For the text-containing cell, return its midpoint in (x, y) coordinate format. 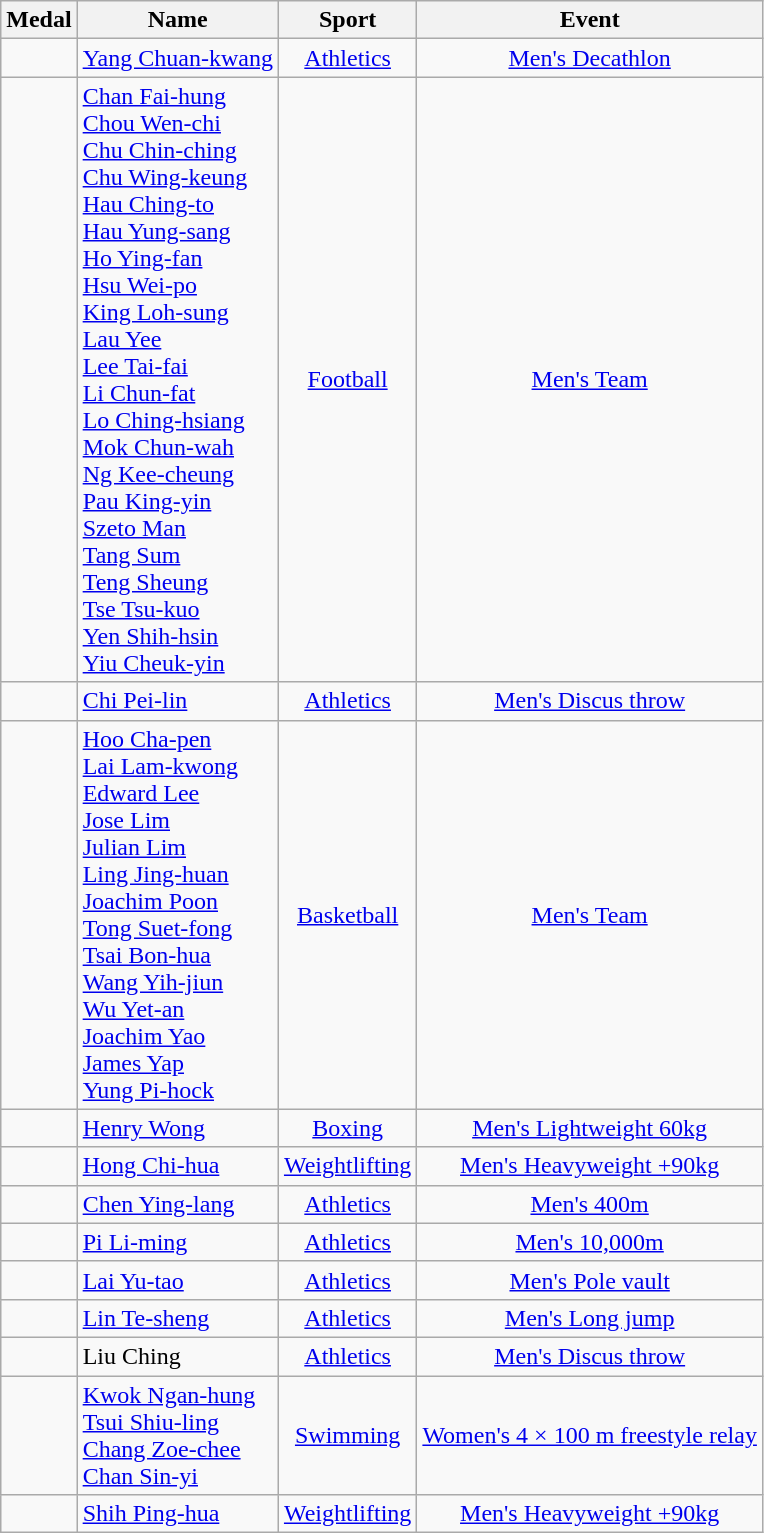
Lai Yu-tao (178, 1280)
Liu Ching (178, 1356)
Men's 10,000m (590, 1242)
Chen Ying-lang (178, 1204)
Sport (347, 20)
Men's Decathlon (590, 58)
Name (178, 20)
Men's Pole vault (590, 1280)
Henry Wong (178, 1128)
Lin Te-sheng (178, 1318)
Swimming (347, 1436)
Basketball (347, 914)
Pi Li-ming (178, 1242)
Shih Ping-hua (178, 1514)
Event (590, 20)
Medal (39, 20)
Men's Long jump (590, 1318)
Women's 4 × 100 m freestyle relay (590, 1436)
Kwok Ngan-hungTsui Shiu-lingChang Zoe-cheeChan Sin-yi (178, 1436)
Chi Pei-lin (178, 701)
Hong Chi-hua (178, 1166)
Yang Chuan-kwang (178, 58)
Men's 400m (590, 1204)
Men's Lightweight 60kg (590, 1128)
Boxing (347, 1128)
Football (347, 380)
